Determine the (X, Y) coordinate at the center of the cell enclosing the given text.  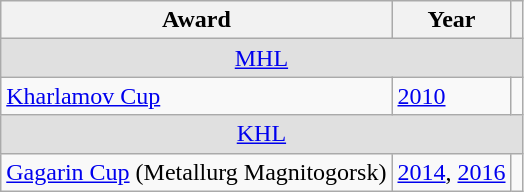
2014, 2016 (452, 172)
KHL (262, 134)
Gagarin Cup (Metallurg Magnitogorsk) (196, 172)
Award (196, 20)
2010 (452, 96)
MHL (262, 58)
Year (452, 20)
Kharlamov Cup (196, 96)
